Output the (X, Y) coordinate of the center of the cell containing the given text.  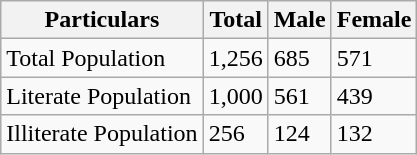
571 (374, 58)
Literate Population (102, 96)
Particulars (102, 20)
561 (300, 96)
1,256 (236, 58)
1,000 (236, 96)
Male (300, 20)
439 (374, 96)
256 (236, 134)
685 (300, 58)
132 (374, 134)
Total Population (102, 58)
Total (236, 20)
Illiterate Population (102, 134)
Female (374, 20)
124 (300, 134)
